Pinpoint the cell where the given text exists, returning its [x, y] midpoint coordinate. 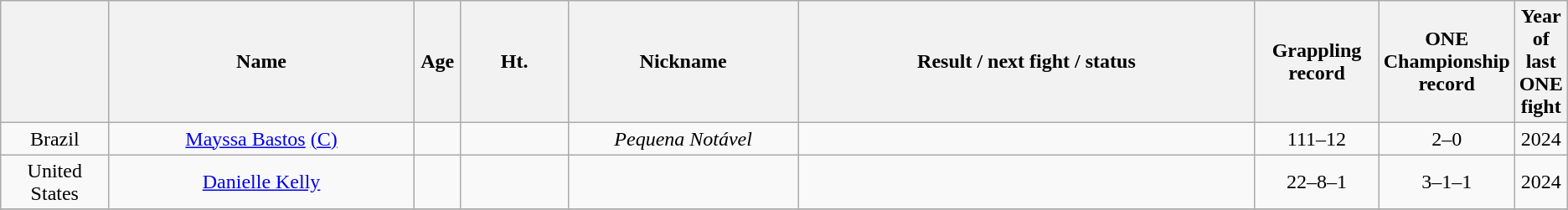
Ht. [514, 62]
Grappling record [1317, 62]
3–1–1 [1447, 182]
Age [437, 62]
ONE Championship record [1447, 62]
Name [261, 62]
2–0 [1447, 139]
111–12 [1317, 139]
Brazil [55, 139]
Nickname [683, 62]
Mayssa Bastos (C) [261, 139]
22–8–1 [1317, 182]
Result / next fight / status [1027, 62]
Year of last ONE fight [1541, 62]
Danielle Kelly [261, 182]
United States [55, 182]
Pequena Notável [683, 139]
